Scan for the cell matching the given text and deliver its [x, y] coordinate at center. 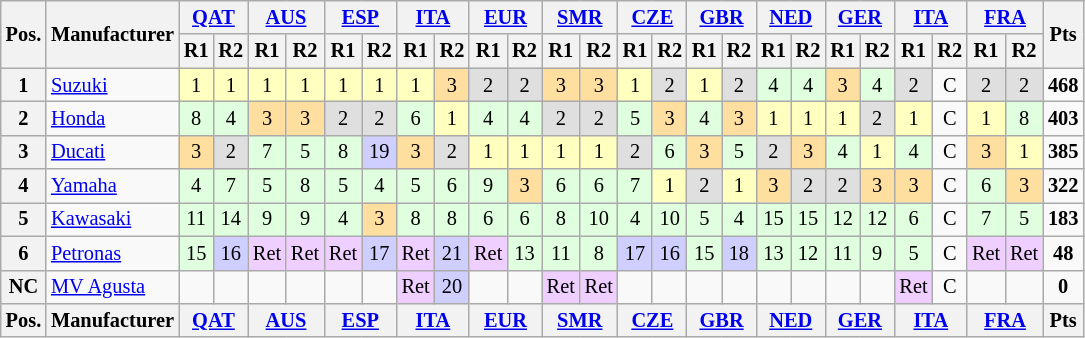
Suzuki [112, 85]
21 [452, 253]
MV Agusta [112, 287]
NC [24, 287]
14 [230, 219]
Ducati [112, 152]
403 [1063, 118]
468 [1063, 85]
18 [740, 253]
183 [1063, 219]
385 [1063, 152]
20 [452, 287]
322 [1063, 186]
Kawasaki [112, 219]
19 [380, 152]
Yamaha [112, 186]
0 [1063, 287]
Petronas [112, 253]
Honda [112, 118]
48 [1063, 253]
